Identify which cell holds the provided text, then report its [X, Y] central coordinate. 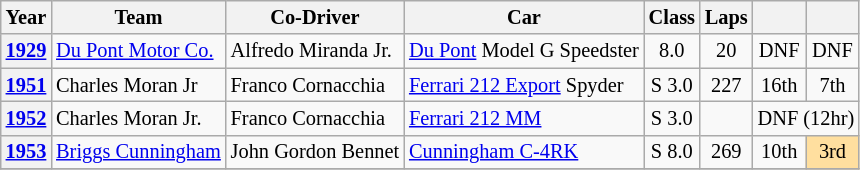
10th [780, 152]
Car [524, 17]
1951 [26, 85]
Co-Driver [315, 17]
Du Pont Motor Co. [138, 51]
Briggs Cunningham [138, 152]
20 [726, 51]
Charles Moran Jr [138, 85]
7th [832, 85]
DNF (12hr) [806, 118]
Class [672, 17]
227 [726, 85]
16th [780, 85]
1929 [26, 51]
1952 [26, 118]
Laps [726, 17]
Alfredo Miranda Jr. [315, 51]
1953 [26, 152]
8.0 [672, 51]
Du Pont Model G Speedster [524, 51]
Charles Moran Jr. [138, 118]
Year [26, 17]
Ferrari 212 MM [524, 118]
3rd [832, 152]
Ferrari 212 Export Spyder [524, 85]
Team [138, 17]
Cunningham C-4RK [524, 152]
269 [726, 152]
S 8.0 [672, 152]
John Gordon Bennet [315, 152]
